Detect which cell encompasses the target text, then output its [X, Y] center coordinate. 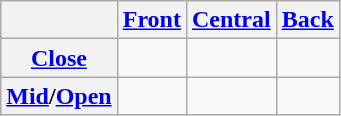
Back [308, 20]
Mid/Open [59, 96]
Central [231, 20]
Close [59, 58]
Front [152, 20]
